Extract the [x, y] coordinate from the center of the cell holding the provided text.  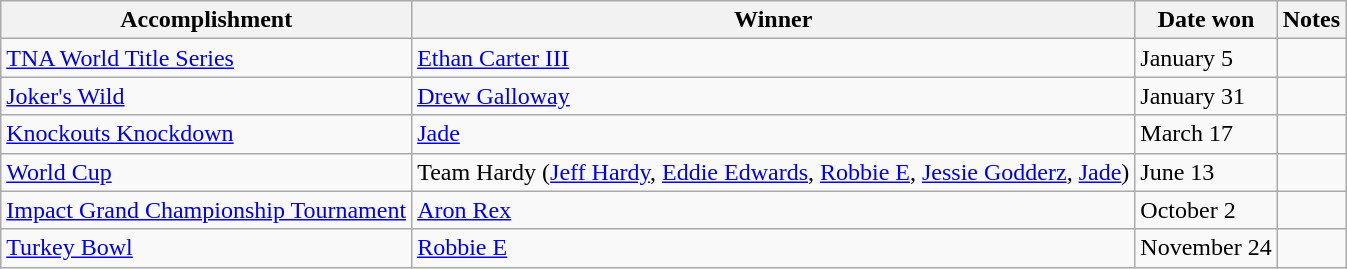
Turkey Bowl [206, 248]
Jade [774, 134]
Ethan Carter III [774, 58]
January 5 [1206, 58]
June 13 [1206, 172]
Impact Grand Championship Tournament [206, 210]
World Cup [206, 172]
Winner [774, 20]
Joker's Wild [206, 96]
March 17 [1206, 134]
Accomplishment [206, 20]
Robbie E [774, 248]
Aron Rex [774, 210]
Drew Galloway [774, 96]
January 31 [1206, 96]
Knockouts Knockdown [206, 134]
Date won [1206, 20]
Team Hardy (Jeff Hardy, Eddie Edwards, Robbie E, Jessie Godderz, Jade) [774, 172]
TNA World Title Series [206, 58]
November 24 [1206, 248]
Notes [1311, 20]
October 2 [1206, 210]
